Search for the cell housing the specified text and yield its (x, y) center coordinate. 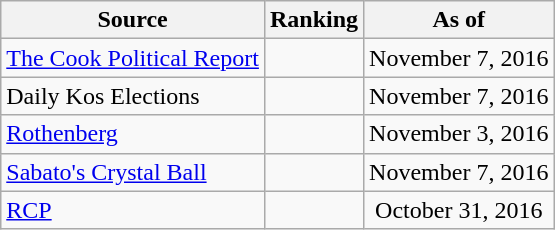
Ranking (314, 20)
November 3, 2016 (459, 134)
RCP (133, 210)
The Cook Political Report (133, 58)
Daily Kos Elections (133, 96)
October 31, 2016 (459, 210)
Sabato's Crystal Ball (133, 172)
Rothenberg (133, 134)
As of (459, 20)
Source (133, 20)
